Detect which cell encompasses the target text, then output its (X, Y) center coordinate. 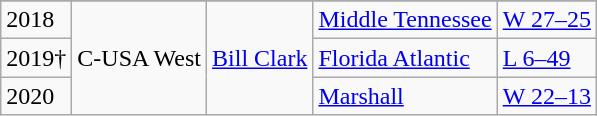
W 27–25 (546, 20)
2019† (36, 58)
L 6–49 (546, 58)
Marshall (405, 96)
Middle Tennessee (405, 20)
Bill Clark (260, 58)
W 22–13 (546, 96)
2018 (36, 20)
Florida Atlantic (405, 58)
C-USA West (140, 58)
2020 (36, 96)
